Pinpoint the cell where the given text exists, returning its (x, y) midpoint coordinate. 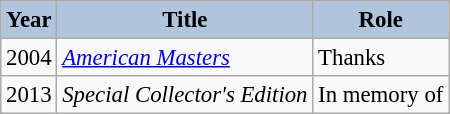
Thanks (381, 58)
Special Collector's Edition (185, 95)
2013 (29, 95)
In memory of (381, 95)
American Masters (185, 58)
2004 (29, 58)
Role (381, 20)
Title (185, 20)
Year (29, 20)
